Provide the [x, y] coordinate of the cell's center where the given text is located.  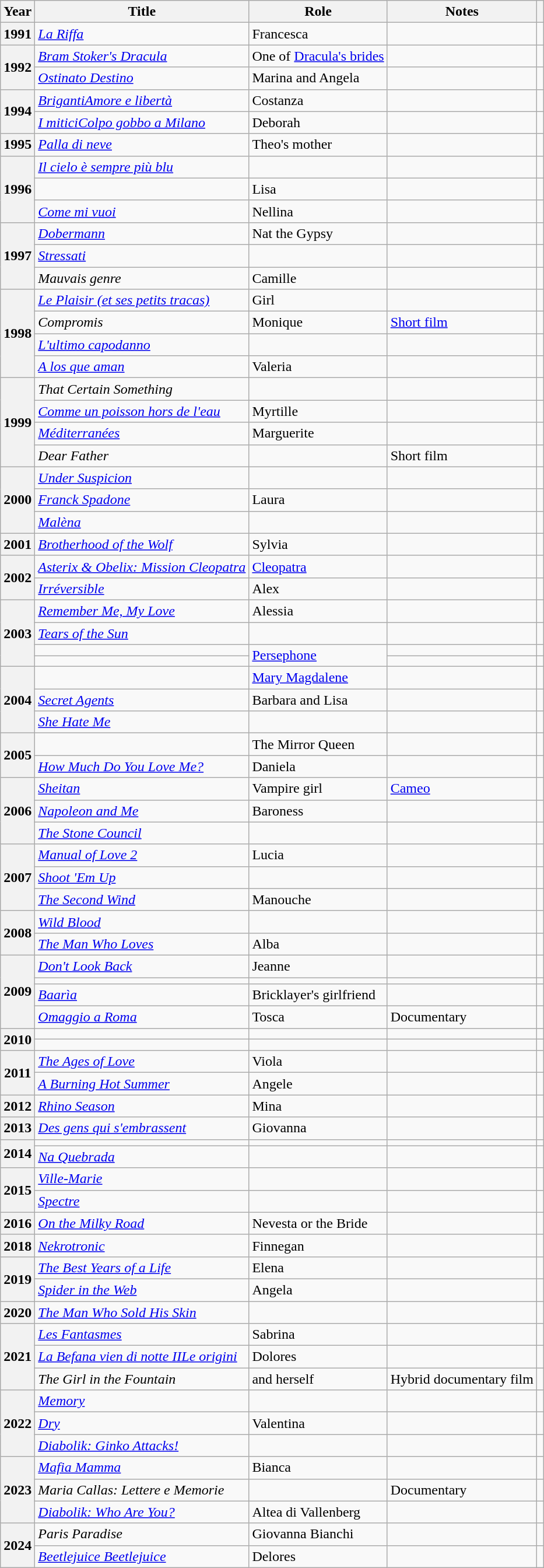
Don't Look Back [142, 966]
Brotherhood of the Wolf [142, 544]
Dry [142, 1423]
Persephone [318, 656]
Bricklayer's girlfriend [318, 995]
Palla di neve [142, 145]
Angele [318, 1084]
A los que aman [142, 367]
That Certain Something [142, 389]
2011 [17, 1073]
Wild Blood [142, 922]
The Ages of Love [142, 1062]
1998 [17, 334]
Manual of Love 2 [142, 855]
2004 [17, 700]
1996 [17, 189]
Cleopatra [318, 566]
2009 [17, 992]
Myrtille [318, 411]
Compromis [142, 323]
Tosca [318, 1017]
Des gens qui s'embrassent [142, 1128]
and herself [318, 1379]
Diabolik: Who Are You? [142, 1512]
Deborah [318, 123]
She Hate Me [142, 722]
2022 [17, 1423]
2008 [17, 933]
Laura [318, 500]
BrigantiAmore e libertà [142, 100]
Bianca [318, 1468]
Monique [318, 323]
Remember Me, My Love [142, 611]
Under Suspicion [142, 478]
Ostinato Destino [142, 78]
2018 [17, 1245]
Beetlejuice Beetlejuice [142, 1556]
Rhino Season [142, 1106]
2016 [17, 1223]
Tears of the Sun [142, 633]
Stressati [142, 256]
2024 [17, 1545]
Hybrid documentary film [462, 1379]
Vampire girl [318, 789]
Mina [318, 1106]
1991 [17, 34]
Alex [318, 589]
Girl [318, 300]
The Best Years of a Life [142, 1268]
The Mirror Queen [318, 744]
Nevesta or the Bride [318, 1223]
Francesca [318, 34]
1994 [17, 111]
Dobermann [142, 233]
Malèna [142, 522]
Irréversible [142, 589]
2000 [17, 500]
Nat the Gypsy [318, 233]
The Second Wind [142, 900]
2012 [17, 1106]
Na Quebrada [142, 1157]
Napoleon and Me [142, 811]
2021 [17, 1357]
2014 [17, 1154]
On the Milky Road [142, 1223]
Delores [318, 1556]
Sabrina [318, 1335]
Angela [318, 1290]
Sheitan [142, 789]
Giovanna Bianchi [318, 1534]
Baroness [318, 811]
2023 [17, 1490]
2002 [17, 577]
Year [17, 12]
Marina and Angela [318, 78]
Lisa [318, 189]
Shoot 'Em Up [142, 877]
A Burning Hot Summer [142, 1084]
Dear Father [142, 456]
I miticiColpo gobbo a Milano [142, 123]
Notes [462, 12]
Secret Agents [142, 700]
1992 [17, 67]
One of Dracula's brides [318, 56]
Mauvais genre [142, 278]
2019 [17, 1279]
Theo's mother [318, 145]
1997 [17, 256]
Il cielo è sempre più blu [142, 167]
La Riffa [142, 34]
2020 [17, 1312]
Barbara and Lisa [318, 700]
Baarìa [142, 995]
Les Fantasmes [142, 1335]
Cameo [462, 789]
Méditerranées [142, 433]
Spider in the Web [142, 1290]
Franck Spadone [142, 500]
Comme un poisson hors de l'eau [142, 411]
Jeanne [318, 966]
L'ultimo capodanno [142, 345]
2003 [17, 633]
Mary Magdalene [318, 678]
Valeria [318, 367]
Elena [318, 1268]
Camille [318, 278]
Marguerite [318, 433]
Altea di Vallenberg [318, 1512]
Le Plaisir (et ses petits tracas) [142, 300]
Diabolik: Ginko Attacks! [142, 1445]
Maria Callas: Lettere e Memorie [142, 1490]
Bram Stoker's Dracula [142, 56]
Costanza [318, 100]
Finnegan [318, 1245]
2005 [17, 755]
2015 [17, 1190]
Viola [318, 1062]
Alba [318, 944]
Daniela [318, 766]
Title [142, 12]
Spectre [142, 1201]
Nekrotronic [142, 1245]
1999 [17, 422]
Valentina [318, 1423]
Omaggio a Roma [142, 1017]
Lucia [318, 855]
La Befana vien di notte IILe origini [142, 1357]
The Girl in the Fountain [142, 1379]
Mafia Mamma [142, 1468]
Role [318, 12]
Asterix & Obelix: Mission Cleopatra [142, 566]
Ville-Marie [142, 1179]
2013 [17, 1128]
2010 [17, 1039]
Manouche [318, 900]
Nellina [318, 211]
Giovanna [318, 1128]
2001 [17, 544]
Memory [142, 1401]
2006 [17, 811]
The Man Who Sold His Skin [142, 1312]
Dolores [318, 1357]
1995 [17, 145]
Sylvia [318, 544]
The Man Who Loves [142, 944]
How Much Do You Love Me? [142, 766]
2007 [17, 877]
Alessia [318, 611]
Come mi vuoi [142, 211]
Paris Paradise [142, 1534]
The Stone Council [142, 833]
